From the cell containing the given text, extract its center point as (x, y) coordinate. 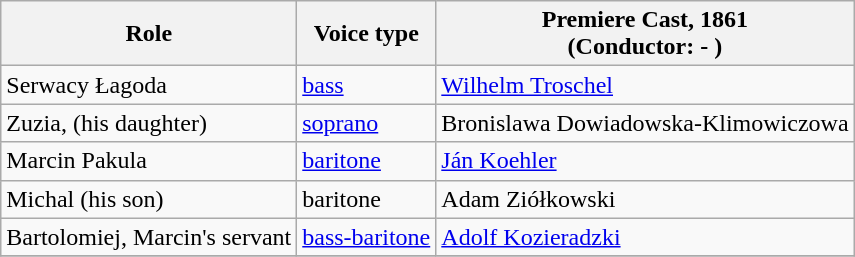
Michal (his son) (149, 199)
Zuzia, (his daughter) (149, 123)
Serwacy Łagoda (149, 85)
soprano (366, 123)
Wilhelm Troschel (645, 85)
Bronislawa Dowiadowska-Klimowiczowa (645, 123)
bass (366, 85)
bass-baritone (366, 237)
Ján Koehler (645, 161)
Adolf Kozieradzki (645, 237)
Voice type (366, 34)
Adam Ziółkowski (645, 199)
Bartolomiej, Marcin's servant (149, 237)
Marcin Pakula (149, 161)
Role (149, 34)
Premiere Cast, 1861(Conductor: - ) (645, 34)
